Determine the [X, Y] coordinate at the center of the cell enclosing the given text.  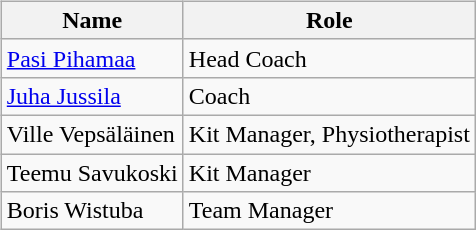
Role [329, 20]
Boris Wistuba [92, 211]
Teemu Savukoski [92, 173]
Team Manager [329, 211]
Name [92, 20]
Head Coach [329, 58]
Kit Manager [329, 173]
Ville Vepsäläinen [92, 134]
Kit Manager, Physiotherapist [329, 134]
Coach [329, 96]
Pasi Pihamaa [92, 58]
Juha Jussila [92, 96]
